Extract the (x, y) coordinate from the center of the cell holding the provided text.  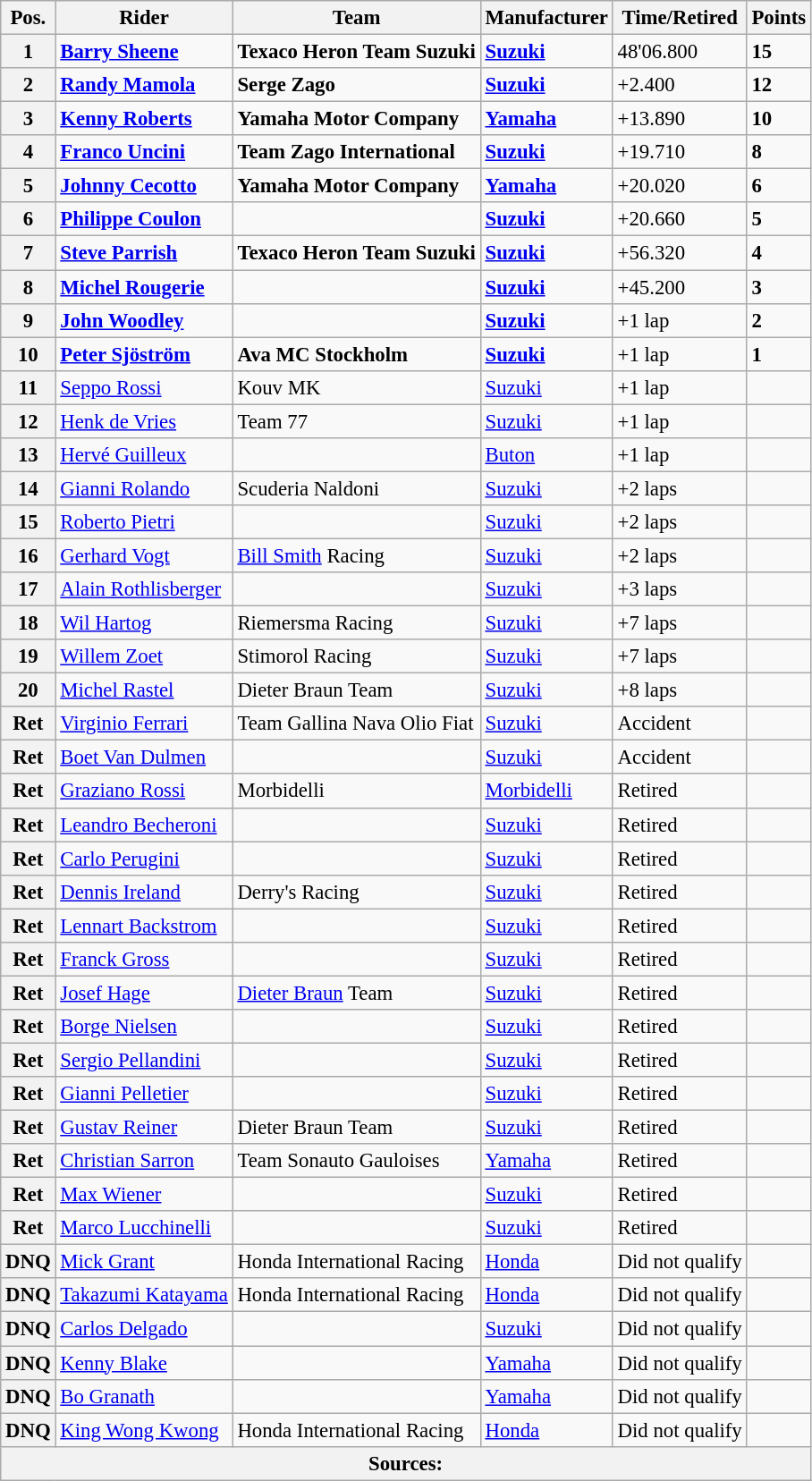
+3 laps (680, 589)
Takazumi Katayama (144, 1296)
+13.890 (680, 119)
17 (29, 589)
Sources: (406, 1463)
Team (356, 18)
King Wong Kwong (144, 1430)
Josef Hage (144, 993)
Sergio Pellandini (144, 1060)
Ava MC Stockholm (356, 354)
Gianni Pelletier (144, 1094)
+2.400 (680, 85)
Randy Mamola (144, 85)
Roberto Pietri (144, 522)
Michel Rougerie (144, 287)
Buton (546, 455)
Leandro Becheroni (144, 825)
Marco Lucchinelli (144, 1228)
Gianni Rolando (144, 488)
+19.710 (680, 152)
Bo Granath (144, 1396)
16 (29, 555)
Time/Retired (680, 18)
11 (29, 387)
Points (778, 18)
Barry Sheene (144, 52)
+20.020 (680, 186)
Pos. (29, 18)
Team 77 (356, 421)
Riemersma Racing (356, 623)
Team Gallina Nava Olio Fiat (356, 724)
Michel Rastel (144, 690)
Steve Parrish (144, 253)
20 (29, 690)
Kenny Roberts (144, 119)
Stimorol Racing (356, 656)
Derry's Racing (356, 892)
13 (29, 455)
Philippe Coulon (144, 219)
Team Zago International (356, 152)
Virginio Ferrari (144, 724)
Rider (144, 18)
Carlo Perugini (144, 859)
14 (29, 488)
18 (29, 623)
Max Wiener (144, 1195)
Bill Smith Racing (356, 555)
Henk de Vries (144, 421)
Dennis Ireland (144, 892)
Hervé Guilleux (144, 455)
Borge Nielsen (144, 1027)
Peter Sjöström (144, 354)
Christian Sarron (144, 1161)
Graziano Rossi (144, 791)
9 (29, 320)
+56.320 (680, 253)
19 (29, 656)
Johnny Cecotto (144, 186)
Kouv MK (356, 387)
7 (29, 253)
+8 laps (680, 690)
Team Sonauto Gauloises (356, 1161)
Mick Grant (144, 1262)
Franco Uncini (144, 152)
Wil Hartog (144, 623)
Scuderia Naldoni (356, 488)
Boet Van Dulmen (144, 757)
John Woodley (144, 320)
Lennart Backstrom (144, 926)
Carlos Delgado (144, 1329)
Kenny Blake (144, 1363)
Seppo Rossi (144, 387)
48'06.800 (680, 52)
+45.200 (680, 287)
Alain Rothlisberger (144, 589)
Manufacturer (546, 18)
Willem Zoet (144, 656)
Gerhard Vogt (144, 555)
Gustav Reiner (144, 1128)
Franck Gross (144, 960)
+20.660 (680, 219)
Serge Zago (356, 85)
